Find where the given text appears and provide that cell's center as [X, Y] coordinate. 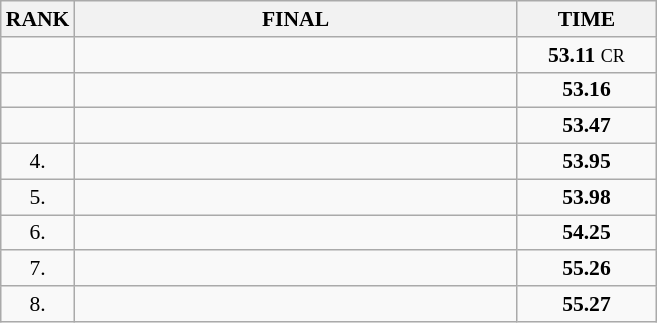
4. [38, 162]
8. [38, 304]
53.95 [587, 162]
RANK [38, 19]
FINAL [295, 19]
53.47 [587, 126]
TIME [587, 19]
55.26 [587, 269]
54.25 [587, 233]
53.11 CR [587, 55]
55.27 [587, 304]
53.98 [587, 197]
5. [38, 197]
6. [38, 233]
7. [38, 269]
53.16 [587, 90]
